Identify which cell holds the provided text, then report its (X, Y) central coordinate. 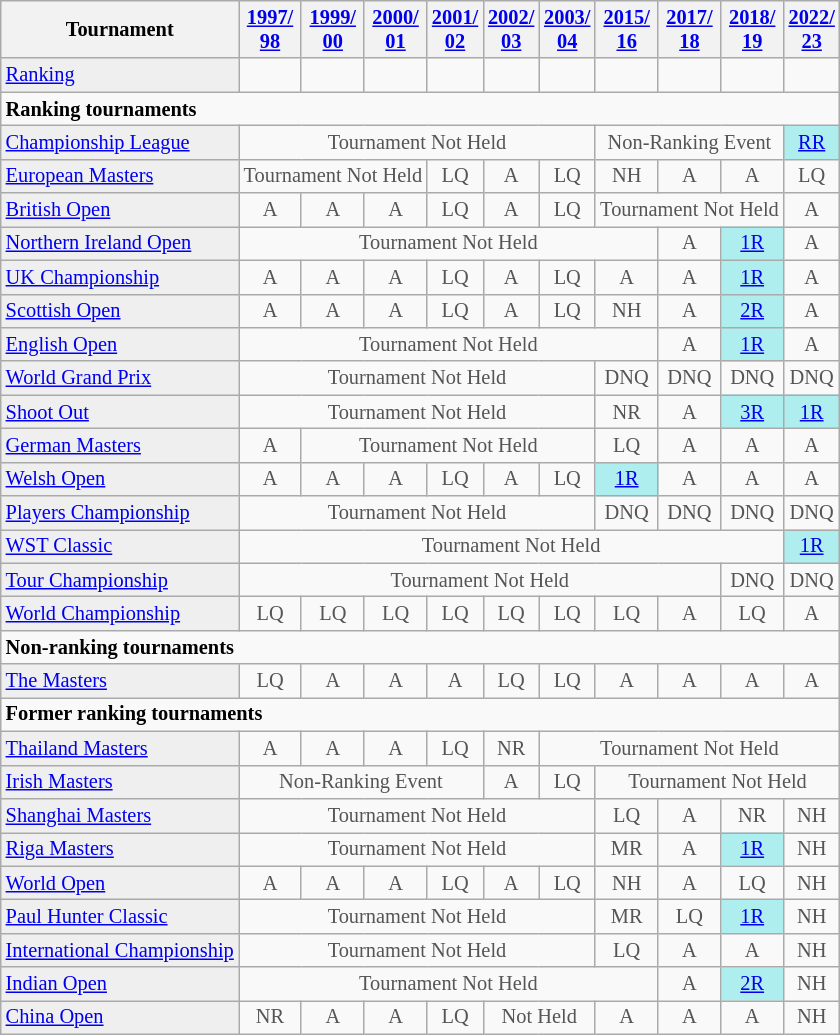
2001/02 (455, 29)
British Open (120, 210)
3R (752, 412)
Indian Open (120, 984)
Non-ranking tournaments (420, 647)
Ranking tournaments (420, 109)
Irish Masters (120, 782)
The Masters (120, 681)
2003/04 (567, 29)
Paul Hunter Classic (120, 916)
Riga Masters (120, 849)
2022/23 (812, 29)
2015/16 (626, 29)
2002/03 (511, 29)
2017/18 (690, 29)
Welsh Open (120, 479)
German Masters (120, 445)
Northern Ireland Open (120, 243)
International Championship (120, 950)
Shoot Out (120, 412)
Shanghai Masters (120, 815)
RR (812, 142)
Tournament (120, 29)
2018/19 (752, 29)
Not Held (539, 1017)
Thailand Masters (120, 748)
1997/98 (270, 29)
English Open (120, 344)
European Masters (120, 176)
2000/01 (396, 29)
World Grand Prix (120, 378)
World Open (120, 883)
Players Championship (120, 513)
WST Classic (120, 546)
World Championship (120, 613)
Ranking (120, 75)
1999/00 (332, 29)
Tour Championship (120, 580)
Former ranking tournaments (420, 714)
China Open (120, 1017)
UK Championship (120, 277)
Scottish Open (120, 311)
Championship League (120, 142)
